Return (x, y) of the center of cell containing provided text 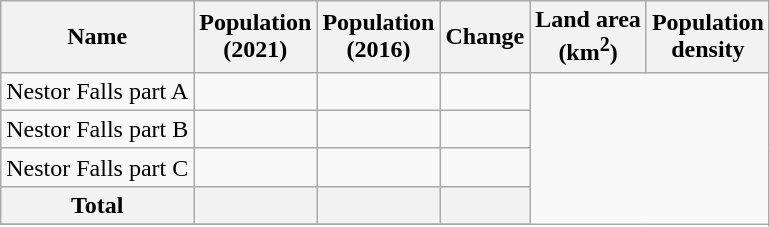
Total (98, 205)
Change (485, 37)
Populationdensity (708, 37)
Name (98, 37)
Population(2016) (378, 37)
Population(2021) (256, 37)
Land area(km2) (588, 37)
Nestor Falls part C (98, 167)
Nestor Falls part A (98, 91)
Nestor Falls part B (98, 129)
